Provide the [X, Y] coordinate of the cell's center where the given text is located.  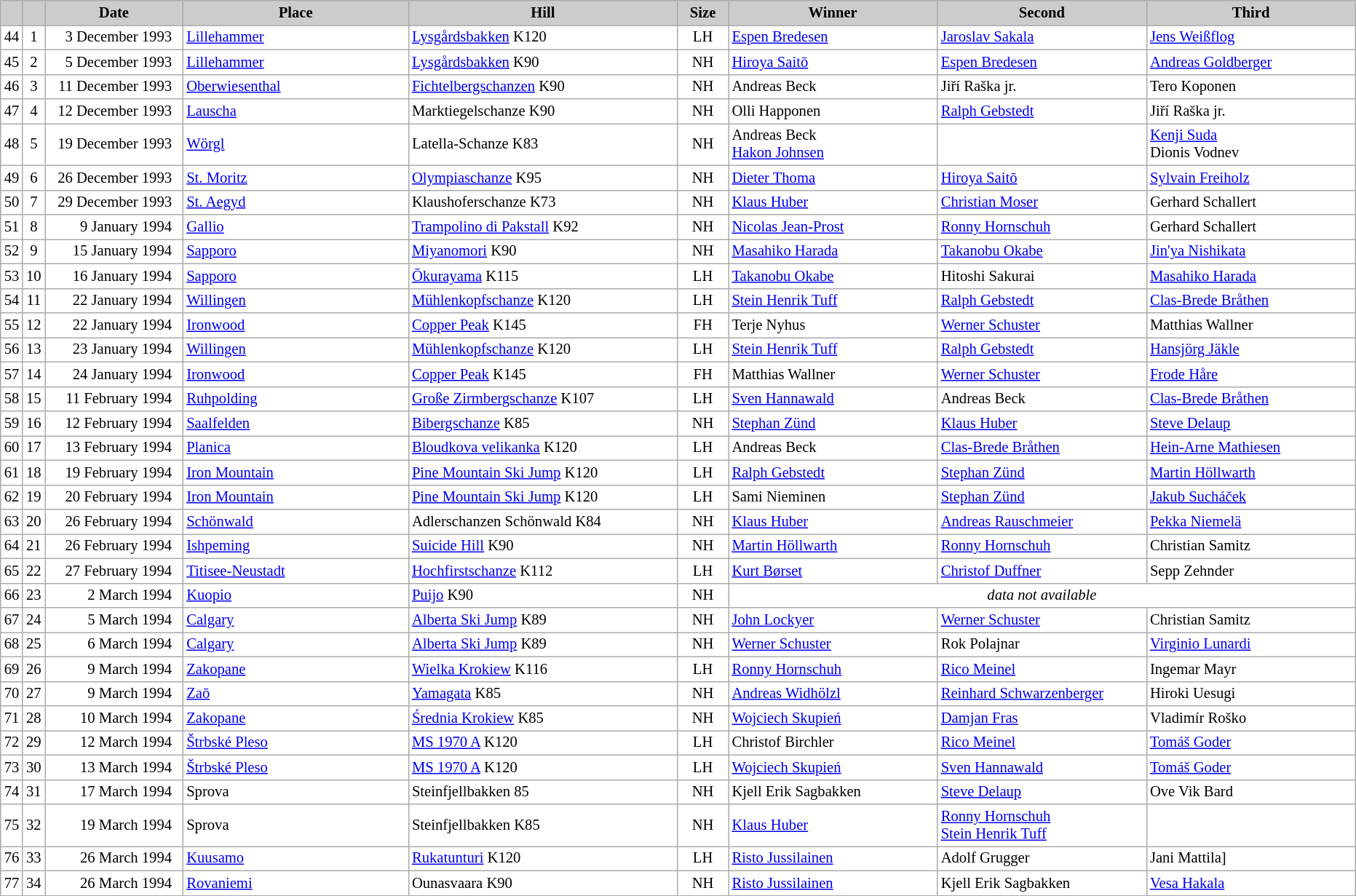
70 [12, 694]
23 January 1994 [114, 349]
Latella-Schanze K83 [543, 144]
Tero Koponen [1250, 87]
Jin'ya Nishikata [1250, 251]
Hill [543, 12]
24 January 1994 [114, 374]
6 March 1994 [114, 644]
Size [703, 12]
Jens Weißflog [1250, 37]
Steinfjellbakken K85 [543, 825]
28 [33, 718]
St. Aegyd [296, 202]
Damjan Fras [1042, 718]
3 December 1993 [114, 37]
Winner [833, 12]
Miyanomori K90 [543, 251]
John Lockyer [833, 619]
25 [33, 644]
20 February 1994 [114, 497]
Ingemar Mayr [1250, 669]
Virginio Lunardi [1250, 644]
62 [12, 497]
73 [12, 767]
3 [33, 87]
Marktiegelschanze K90 [543, 111]
Christof Birchler [833, 742]
30 [33, 767]
Kuopio [296, 595]
Kurt Børset [833, 571]
16 [33, 423]
8 [33, 226]
Andreas Beck Hakon Johnsen [833, 144]
53 [12, 276]
11 [33, 301]
Ishpeming [296, 546]
75 [12, 825]
18 [33, 472]
57 [12, 374]
17 March 1994 [114, 792]
77 [12, 883]
51 [12, 226]
7 [33, 202]
10 [33, 276]
27 [33, 694]
Frode Håre [1250, 374]
Pekka Niemelä [1250, 522]
72 [12, 742]
Jani Mattila] [1250, 858]
Wielka Krokiew K116 [543, 669]
Zaō [296, 694]
Planica [296, 448]
2 March 1994 [114, 595]
49 [12, 178]
Puijo K90 [543, 595]
14 [33, 374]
Kenji Suda Dionis Vodnev [1250, 144]
13 February 1994 [114, 448]
Große Zirmbergschanze K107 [543, 399]
9 [33, 251]
Schönwald [296, 522]
Andreas Rauschmeier [1042, 522]
Bibergschanze K85 [543, 423]
67 [12, 619]
13 March 1994 [114, 767]
19 December 1993 [114, 144]
Jaroslav Sakala [1042, 37]
50 [12, 202]
26 [33, 669]
Hochfirstschanze K112 [543, 571]
5 March 1994 [114, 619]
13 [33, 349]
Dieter Thoma [833, 178]
Christian Moser [1042, 202]
34 [33, 883]
21 [33, 546]
Hitoshi Sakurai [1042, 276]
Place [296, 12]
Klaushoferschanze K73 [543, 202]
Third [1250, 12]
Andreas Goldberger [1250, 62]
31 [33, 792]
Lysgårdsbakken K90 [543, 62]
Rukatunturi K120 [543, 858]
55 [12, 325]
Saalfelden [296, 423]
69 [12, 669]
6 [33, 178]
Trampolino di Pakstall K92 [543, 226]
48 [12, 144]
10 March 1994 [114, 718]
5 [33, 144]
Christof Duffner [1042, 571]
19 February 1994 [114, 472]
Sepp Zehnder [1250, 571]
19 [33, 497]
Sylvain Freiholz [1250, 178]
24 [33, 619]
Hansjörg Jäkle [1250, 349]
Ronny Hornschuh Stein Henrik Tuff [1042, 825]
data not available [1042, 595]
Wörgl [296, 144]
68 [12, 644]
Yamagata K85 [543, 694]
26 December 1993 [114, 178]
12 February 1994 [114, 423]
Fichtelbergschanzen K90 [543, 87]
29 December 1993 [114, 202]
63 [12, 522]
12 December 1993 [114, 111]
74 [12, 792]
Vesa Hakala [1250, 883]
Hein-Arne Mathiesen [1250, 448]
17 [33, 448]
Oberwiesenthal [296, 87]
Kuusamo [296, 858]
54 [12, 301]
2 [33, 62]
4 [33, 111]
59 [12, 423]
5 December 1993 [114, 62]
Ounasvaara K90 [543, 883]
45 [12, 62]
12 [33, 325]
33 [33, 858]
19 March 1994 [114, 825]
Second [1042, 12]
16 January 1994 [114, 276]
64 [12, 546]
Rok Polajnar [1042, 644]
46 [12, 87]
65 [12, 571]
23 [33, 595]
Date [114, 12]
Średnia Krokiew K85 [543, 718]
Olympiaschanze K95 [543, 178]
1 [33, 37]
32 [33, 825]
Olli Happonen [833, 111]
Steinfjellbakken 85 [543, 792]
Adlerschanzen Schönwald K84 [543, 522]
Sami Nieminen [833, 497]
Nicolas Jean-Prost [833, 226]
Ōkurayama K115 [543, 276]
Ruhpolding [296, 399]
Lauscha [296, 111]
52 [12, 251]
15 January 1994 [114, 251]
47 [12, 111]
Reinhard Schwarzenberger [1042, 694]
Bloudkova velikanka K120 [543, 448]
Terje Nyhus [833, 325]
20 [33, 522]
15 [33, 399]
Andreas Widhölzl [833, 694]
9 January 1994 [114, 226]
29 [33, 742]
76 [12, 858]
11 February 1994 [114, 399]
56 [12, 349]
12 March 1994 [114, 742]
66 [12, 595]
Gallio [296, 226]
61 [12, 472]
27 February 1994 [114, 571]
Vladimír Roško [1250, 718]
Adolf Grugger [1042, 858]
58 [12, 399]
60 [12, 448]
St. Moritz [296, 178]
Ove Vik Bard [1250, 792]
Rovaniemi [296, 883]
22 [33, 571]
71 [12, 718]
Titisee-Neustadt [296, 571]
Hiroki Uesugi [1250, 694]
Suicide Hill K90 [543, 546]
44 [12, 37]
11 December 1993 [114, 87]
Jakub Sucháček [1250, 497]
Lysgårdsbakken K120 [543, 37]
